Return [X, Y] of the center of cell containing provided text 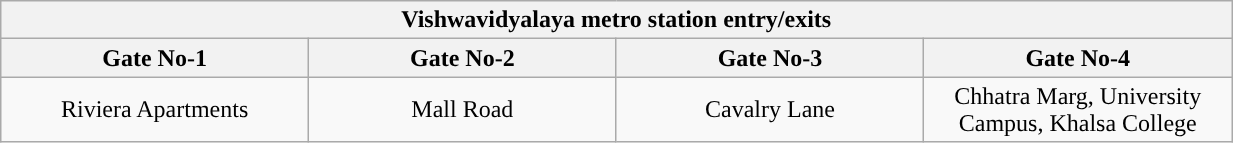
Chhatra Marg, University Campus, Khalsa College [1078, 110]
Mall Road [462, 110]
Riviera Apartments [155, 110]
Cavalry Lane [770, 110]
Gate No-1 [155, 58]
Gate No-2 [462, 58]
Gate No-4 [1078, 58]
Gate No-3 [770, 58]
Vishwavidyalaya metro station entry/exits [616, 20]
